Return the (X, Y) coordinate for the center point of the cell that contains the specified text.  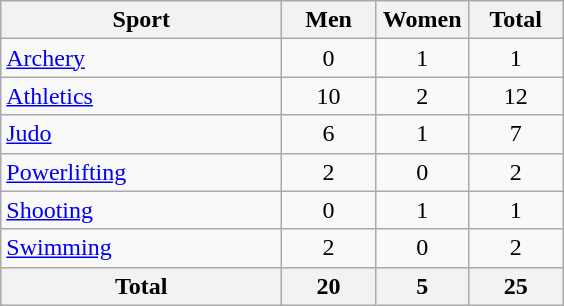
Archery (142, 58)
Men (329, 20)
25 (516, 286)
Sport (142, 20)
7 (516, 134)
12 (516, 96)
Athletics (142, 96)
6 (329, 134)
Swimming (142, 248)
Women (422, 20)
10 (329, 96)
20 (329, 286)
5 (422, 286)
Shooting (142, 210)
Powerlifting (142, 172)
Judo (142, 134)
